Pinpoint the cell where the given text exists, returning its (x, y) midpoint coordinate. 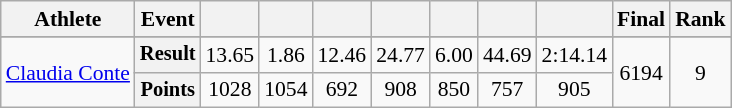
24.77 (400, 55)
12.46 (342, 55)
6.00 (454, 55)
908 (400, 90)
Claudia Conte (68, 72)
Rank (700, 19)
44.69 (508, 55)
905 (574, 90)
692 (342, 90)
Result (168, 55)
6194 (641, 72)
2:14.14 (574, 55)
1054 (286, 90)
9 (700, 72)
1.86 (286, 55)
757 (508, 90)
Final (641, 19)
Event (168, 19)
13.65 (230, 55)
850 (454, 90)
Points (168, 90)
1028 (230, 90)
Athlete (68, 19)
